Pinpoint the cell where the given text exists, returning its (X, Y) midpoint coordinate. 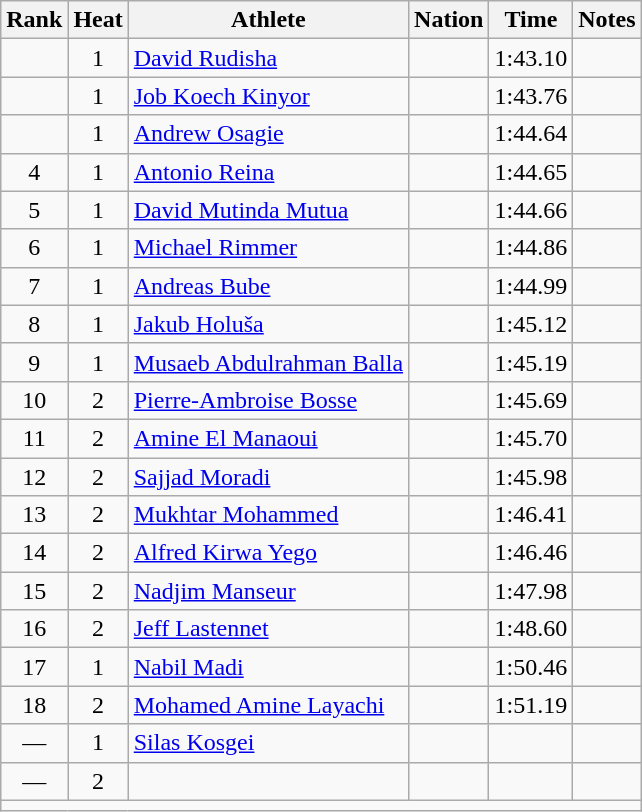
1:47.98 (531, 591)
Jakub Holuša (268, 324)
Jeff Lastennet (268, 629)
Nation (449, 20)
5 (34, 210)
1:46.46 (531, 553)
Mukhtar Mohammed (268, 515)
Rank (34, 20)
1:44.64 (531, 134)
Time (531, 20)
1:45.70 (531, 438)
1:50.46 (531, 667)
Antonio Reina (268, 172)
Amine El Manaoui (268, 438)
11 (34, 438)
Pierre-Ambroise Bosse (268, 400)
Michael Rimmer (268, 248)
Nadjim Manseur (268, 591)
David Rudisha (268, 58)
Nabil Madi (268, 667)
Alfred Kirwa Yego (268, 553)
1:46.41 (531, 515)
1:45.12 (531, 324)
Athlete (268, 20)
13 (34, 515)
16 (34, 629)
Mohamed Amine Layachi (268, 705)
Heat (98, 20)
Notes (607, 20)
6 (34, 248)
7 (34, 286)
1:44.86 (531, 248)
1:43.76 (531, 96)
1:44.66 (531, 210)
Sajjad Moradi (268, 477)
1:45.98 (531, 477)
17 (34, 667)
Andrew Osagie (268, 134)
12 (34, 477)
15 (34, 591)
1:51.19 (531, 705)
14 (34, 553)
Silas Kosgei (268, 743)
9 (34, 362)
10 (34, 400)
1:44.99 (531, 286)
Andreas Bube (268, 286)
Musaeb Abdulrahman Balla (268, 362)
David Mutinda Mutua (268, 210)
1:44.65 (531, 172)
Job Koech Kinyor (268, 96)
8 (34, 324)
1:45.19 (531, 362)
1:43.10 (531, 58)
1:45.69 (531, 400)
18 (34, 705)
4 (34, 172)
1:48.60 (531, 629)
